Output the (X, Y) coordinate of the center of the cell containing the given text.  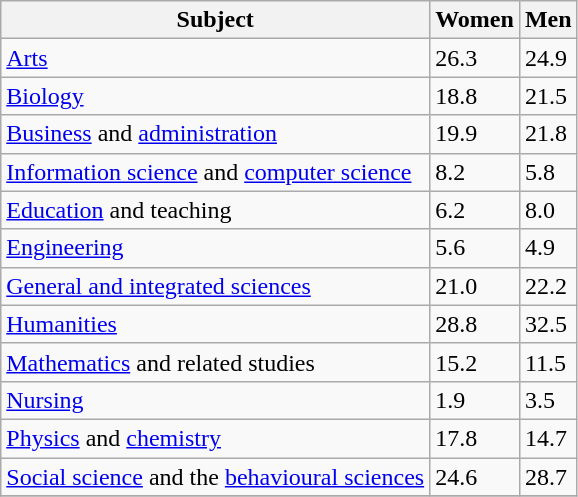
1.9 (475, 400)
General and integrated sciences (216, 286)
Arts (216, 58)
28.8 (475, 324)
18.8 (475, 96)
4.9 (548, 248)
26.3 (475, 58)
6.2 (475, 210)
Social science and the behavioural sciences (216, 477)
Biology (216, 96)
Women (475, 20)
32.5 (548, 324)
15.2 (475, 362)
5.8 (548, 172)
5.6 (475, 248)
8.0 (548, 210)
Physics and chemistry (216, 438)
21.8 (548, 134)
Subject (216, 20)
17.8 (475, 438)
Men (548, 20)
28.7 (548, 477)
Engineering (216, 248)
Nursing (216, 400)
Business and administration (216, 134)
Information science and computer science (216, 172)
21.5 (548, 96)
19.9 (475, 134)
24.6 (475, 477)
11.5 (548, 362)
24.9 (548, 58)
22.2 (548, 286)
Mathematics and related studies (216, 362)
3.5 (548, 400)
Education and teaching (216, 210)
14.7 (548, 438)
8.2 (475, 172)
21.0 (475, 286)
Humanities (216, 324)
